Scan for the cell matching the given text and deliver its [X, Y] coordinate at center. 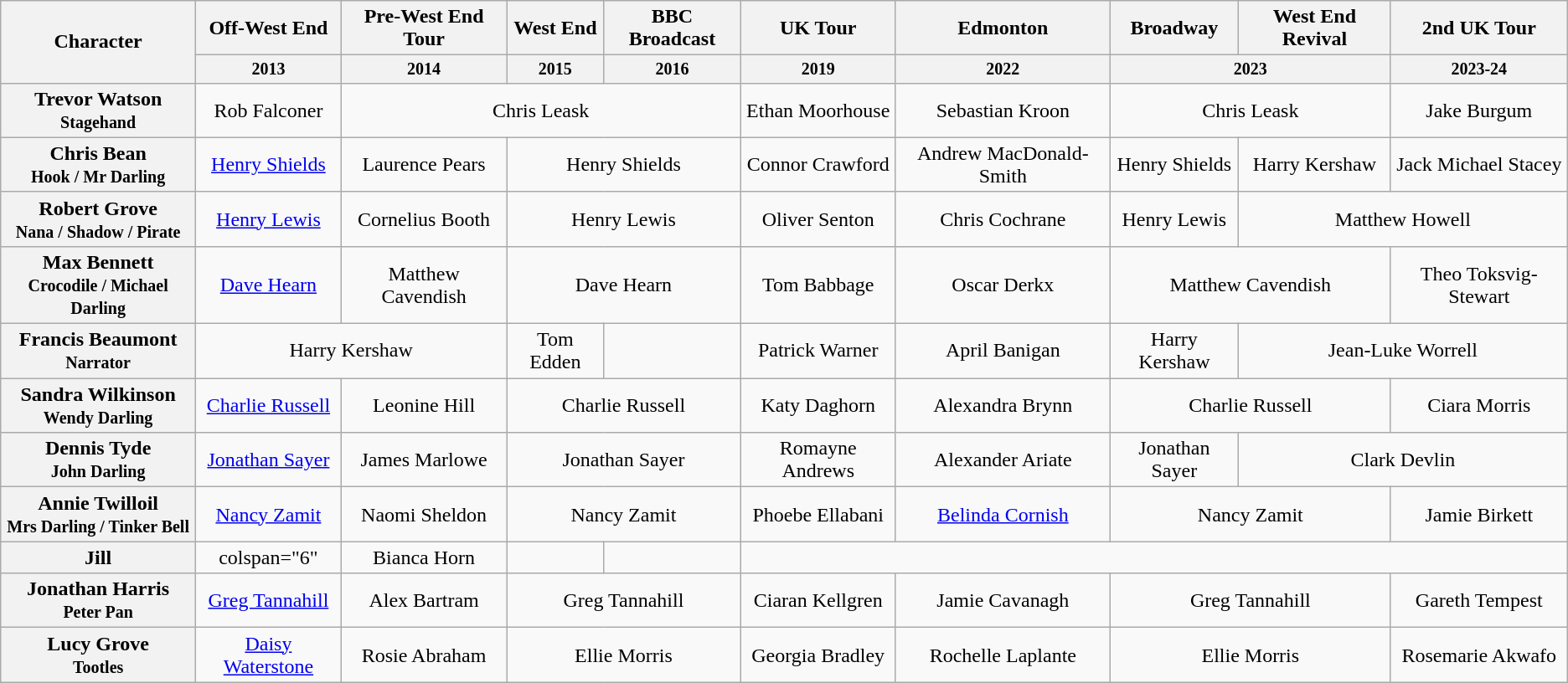
Oliver Senton [818, 219]
Ciara Morris [1479, 405]
Katy Daghorn [818, 405]
Cornelius Booth [424, 219]
West End [555, 28]
Gareth Tempest [1479, 601]
2022 [1003, 69]
Off-West End [269, 28]
Dennis Tyde John Darling [99, 460]
Ciaran Kellgren [818, 601]
Annie Twilloil Mrs Darling / Tinker Bell [99, 514]
2015 [555, 69]
Jack Michael Stacey [1479, 164]
Georgia Bradley [818, 655]
Francis Beaumont Narrator [99, 352]
Belinda Cornish [1003, 514]
2016 [672, 69]
Phoebe Ellabani [818, 514]
Character [99, 42]
2nd UK Tour [1479, 28]
Leonine Hill [424, 405]
Robert Grove Nana / Shadow / Pirate [99, 219]
Chris Bean Hook / Mr Darling [99, 164]
Chris Cochrane [1003, 219]
Tom Edden [555, 352]
Alexandra Brynn [1003, 405]
West End Revival [1314, 28]
2023-24 [1479, 69]
Ethan Moorhouse [818, 110]
Matthew Howell [1402, 219]
James Marlowe [424, 460]
April Banigan [1003, 352]
colspan="6" [269, 557]
Edmonton [1003, 28]
Rochelle Laplante [1003, 655]
Andrew MacDonald-Smith [1003, 164]
2014 [424, 69]
Sebastian Kroon [1003, 110]
Patrick Warner [818, 352]
Theo Toksvig-Stewart [1479, 285]
Rob Falconer [269, 110]
Naomi Sheldon [424, 514]
Bianca Horn [424, 557]
Jill [99, 557]
Alexander Ariate [1003, 460]
Alex Bartram [424, 601]
Jonathan Harris Peter Pan [99, 601]
Lucy Grove Tootles [99, 655]
Rosie Abraham [424, 655]
Sandra Wilkinson Wendy Darling [99, 405]
Broadway [1174, 28]
Pre-West End Tour [424, 28]
Laurence Pears [424, 164]
2019 [818, 69]
UK Tour [818, 28]
2023 [1250, 69]
Tom Babbage [818, 285]
Romayne Andrews [818, 460]
Trevor Watson Stagehand [99, 110]
Jake Burgum [1479, 110]
Max Bennett Crocodile / Michael Darling [99, 285]
BBC Broadcast [672, 28]
Daisy Waterstone [269, 655]
Jamie Birkett [1479, 514]
Oscar Derkx [1003, 285]
Connor Crawford [818, 164]
Jean-Luke Worrell [1402, 352]
Rosemarie Akwafo [1479, 655]
2013 [269, 69]
Jamie Cavanagh [1003, 601]
Clark Devlin [1402, 460]
